Find where the given text appears and provide that cell's center as [x, y] coordinate. 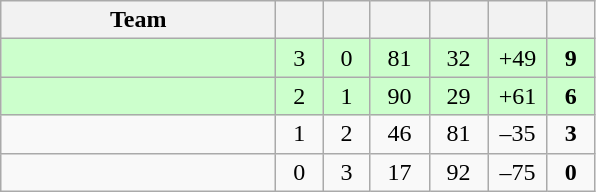
–75 [518, 172]
46 [400, 134]
90 [400, 96]
17 [400, 172]
92 [458, 172]
9 [570, 58]
+49 [518, 58]
6 [570, 96]
32 [458, 58]
29 [458, 96]
Team [138, 20]
+61 [518, 96]
–35 [518, 134]
